Scan for the cell matching the given text and deliver its [x, y] coordinate at center. 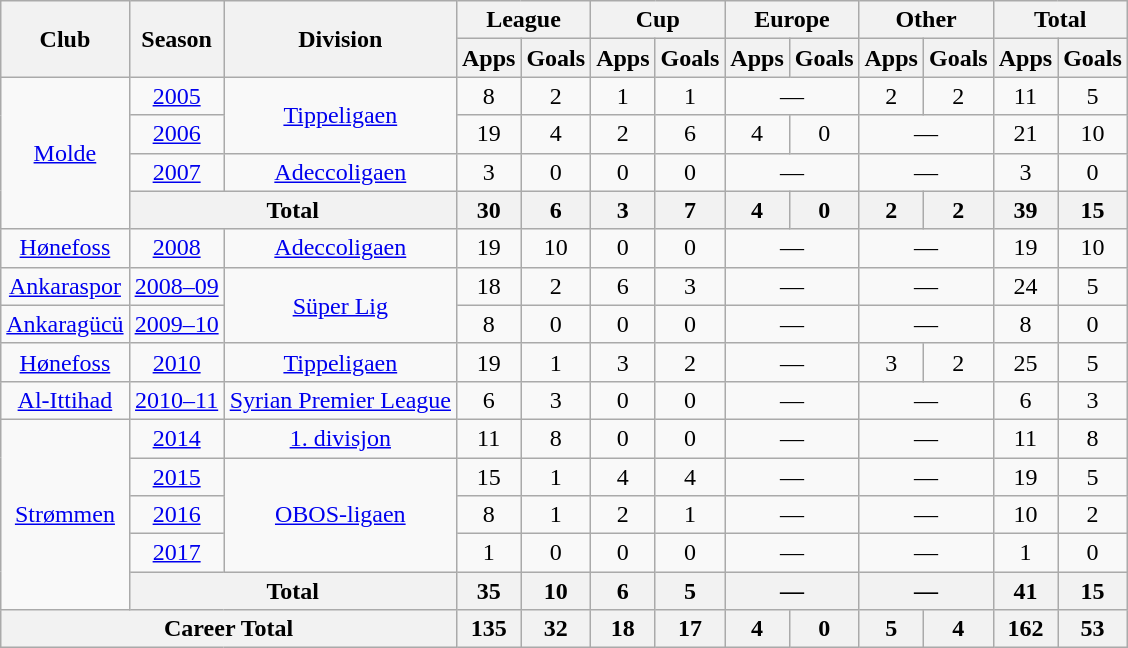
Season [176, 39]
135 [488, 629]
Division [340, 39]
2017 [176, 553]
League [523, 20]
17 [690, 629]
2009–10 [176, 324]
21 [1025, 134]
25 [1025, 362]
2007 [176, 172]
2008–09 [176, 286]
Süper Lig [340, 305]
2006 [176, 134]
2010–11 [176, 400]
Molde [65, 153]
2016 [176, 515]
2014 [176, 438]
2015 [176, 477]
1. divisjon [340, 438]
32 [556, 629]
39 [1025, 210]
Ankaragücü [65, 324]
Cup [658, 20]
7 [690, 210]
Ankaraspor [65, 286]
Club [65, 39]
41 [1025, 591]
Syrian Premier League [340, 400]
Strømmen [65, 514]
53 [1093, 629]
24 [1025, 286]
2010 [176, 362]
2005 [176, 96]
Other [926, 20]
Al-Ittihad [65, 400]
OBOS-ligaen [340, 515]
30 [488, 210]
35 [488, 591]
Career Total [229, 629]
162 [1025, 629]
2008 [176, 248]
Europe [792, 20]
